Detect which cell encompasses the target text, then output its (x, y) center coordinate. 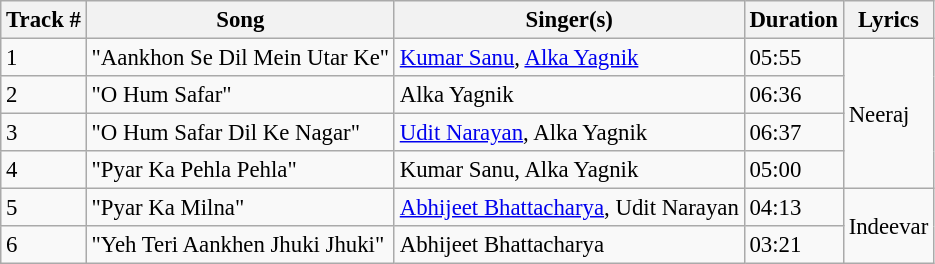
Abhijeet Bhattacharya (569, 245)
"Pyar Ka Pehla Pehla" (240, 170)
"O Hum Safar" (240, 95)
Neeraj (888, 114)
04:13 (794, 208)
Lyrics (888, 20)
Song (240, 20)
06:37 (794, 133)
Indeevar (888, 226)
Duration (794, 20)
"Yeh Teri Aankhen Jhuki Jhuki" (240, 245)
2 (44, 95)
05:55 (794, 58)
4 (44, 170)
"O Hum Safar Dil Ke Nagar" (240, 133)
"Aankhon Se Dil Mein Utar Ke" (240, 58)
Abhijeet Bhattacharya, Udit Narayan (569, 208)
Alka Yagnik (569, 95)
06:36 (794, 95)
6 (44, 245)
Udit Narayan, Alka Yagnik (569, 133)
1 (44, 58)
Singer(s) (569, 20)
3 (44, 133)
05:00 (794, 170)
"Pyar Ka Milna" (240, 208)
5 (44, 208)
Track # (44, 20)
03:21 (794, 245)
